Output the (X, Y) coordinate of the center of the cell containing the given text.  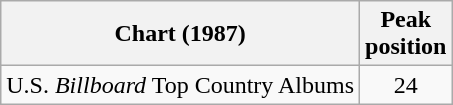
24 (406, 85)
Peakposition (406, 34)
Chart (1987) (180, 34)
U.S. Billboard Top Country Albums (180, 85)
